Capture the cell that displays the provided text and extract its (X, Y) central coordinate. 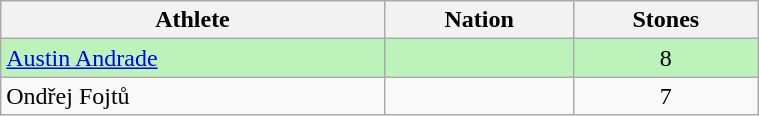
Ondřej Fojtů (192, 96)
7 (666, 96)
Nation (479, 20)
Athlete (192, 20)
8 (666, 58)
Stones (666, 20)
Austin Andrade (192, 58)
